Determine the (X, Y) coordinate at the center of the cell enclosing the given text.  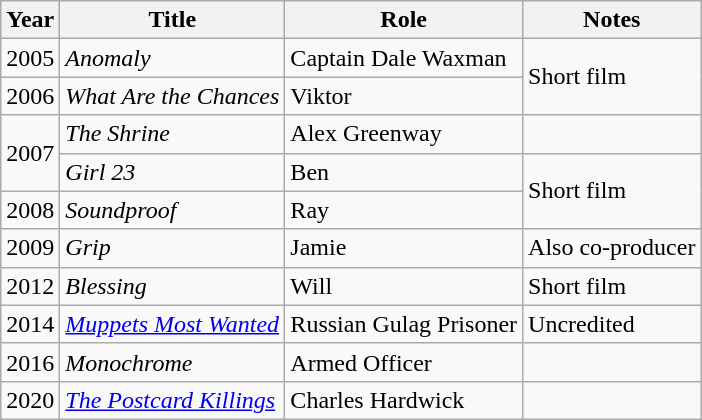
Blessing (172, 286)
Grip (172, 248)
2020 (30, 400)
Jamie (404, 248)
What Are the Chances (172, 96)
Alex Greenway (404, 134)
Title (172, 20)
2005 (30, 58)
The Shrine (172, 134)
Notes (612, 20)
2006 (30, 96)
Ray (404, 210)
Will (404, 286)
Armed Officer (404, 362)
Ben (404, 172)
Also co-producer (612, 248)
Soundproof (172, 210)
Viktor (404, 96)
Uncredited (612, 324)
2009 (30, 248)
2008 (30, 210)
Girl 23 (172, 172)
Year (30, 20)
Anomaly (172, 58)
Russian Gulag Prisoner (404, 324)
Muppets Most Wanted (172, 324)
Charles Hardwick (404, 400)
Captain Dale Waxman (404, 58)
2007 (30, 153)
Monochrome (172, 362)
2012 (30, 286)
2016 (30, 362)
The Postcard Killings (172, 400)
Role (404, 20)
2014 (30, 324)
